Extract the (x, y) coordinate from the center of the cell holding the provided text.  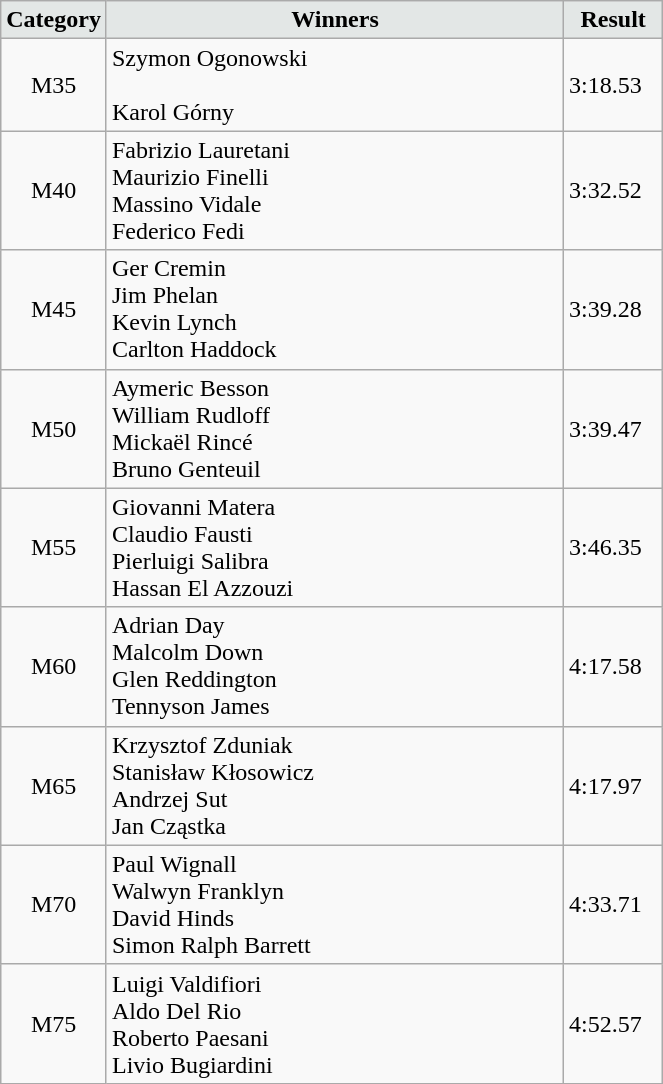
Fabrizio Lauretani Maurizio Finelli Massino Vidale Federico Fedi (334, 190)
M35 (54, 85)
Aymeric Besson William Rudloff Mickaël Rincé Bruno Genteuil (334, 428)
Giovanni Matera Claudio Fausti Pierluigi Salibra Hassan El Azzouzi (334, 548)
Winners (334, 20)
M45 (54, 310)
M65 (54, 786)
4:17.58 (614, 666)
Szymon Ogonowski Karol Górny (334, 85)
Ger Cremin Jim Phelan Kevin Lynch Carlton Haddock (334, 310)
3:39.28 (614, 310)
Krzysztof Zduniak Stanisław Kłosowicz Andrzej Sut Jan Cząstka (334, 786)
4:17.97 (614, 786)
3:18.53 (614, 85)
M60 (54, 666)
Category (54, 20)
M75 (54, 1024)
Result (614, 20)
4:52.57 (614, 1024)
3:39.47 (614, 428)
3:32.52 (614, 190)
Luigi Valdifiori Aldo Del Rio Roberto Paesani Livio Bugiardini (334, 1024)
4:33.71 (614, 904)
Paul Wignall Walwyn Franklyn David Hinds Simon Ralph Barrett (334, 904)
Adrian Day Malcolm Down Glen Reddington Tennyson James (334, 666)
M55 (54, 548)
M40 (54, 190)
M70 (54, 904)
3:46.35 (614, 548)
M50 (54, 428)
